Identify which cell holds the provided text, then report its [x, y] central coordinate. 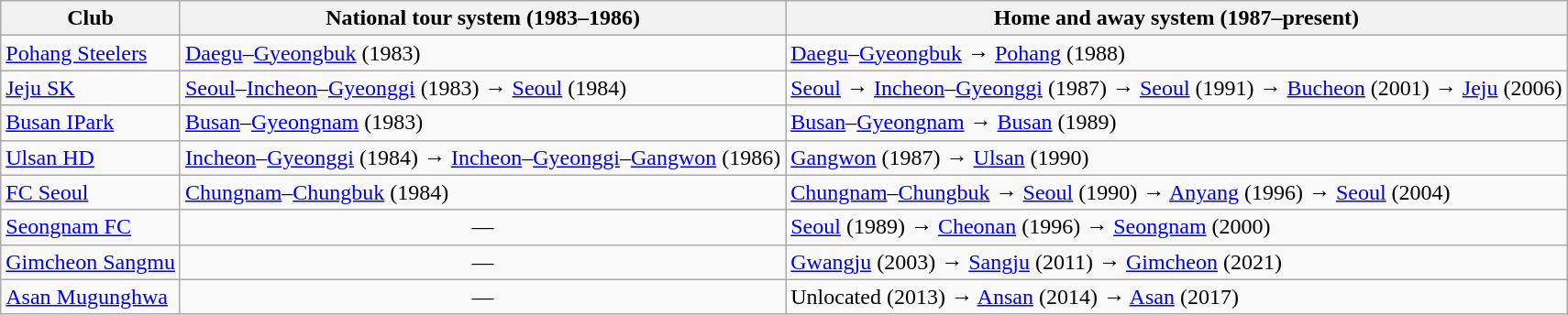
Gimcheon Sangmu [91, 262]
Seoul → Incheon–Gyeonggi (1987) → Seoul (1991) → Bucheon (2001) → Jeju (2006) [1176, 88]
Daegu–Gyeongbuk → Pohang (1988) [1176, 53]
National tour system (1983–1986) [482, 18]
FC Seoul [91, 192]
Asan Mugunghwa [91, 297]
Incheon–Gyeonggi (1984) → Incheon–Gyeonggi–Gangwon (1986) [482, 157]
Club [91, 18]
Unlocated (2013) → Ansan (2014) → Asan (2017) [1176, 297]
Busan–Gyeongnam (1983) [482, 123]
Seoul (1989) → Cheonan (1996) → Seongnam (2000) [1176, 227]
Seoul–Incheon–Gyeonggi (1983) → Seoul (1984) [482, 88]
Chungnam–Chungbuk (1984) [482, 192]
Seongnam FC [91, 227]
Gwangju (2003) → Sangju (2011) → Gimcheon (2021) [1176, 262]
Busan IPark [91, 123]
Pohang Steelers [91, 53]
Gangwon (1987) → Ulsan (1990) [1176, 157]
Busan–Gyeongnam → Busan (1989) [1176, 123]
Ulsan HD [91, 157]
Home and away system (1987–present) [1176, 18]
Jeju SK [91, 88]
Chungnam–Chungbuk → Seoul (1990) → Anyang (1996) → Seoul (2004) [1176, 192]
Daegu–Gyeongbuk (1983) [482, 53]
